Return (X, Y) of the center of cell containing provided text 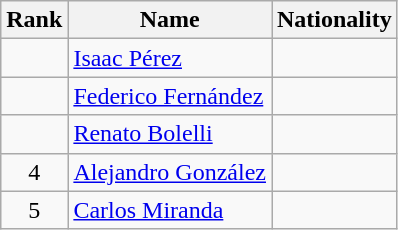
Nationality (335, 20)
Renato Bolelli (170, 134)
Carlos Miranda (170, 210)
Federico Fernández (170, 96)
Name (170, 20)
Rank (34, 20)
5 (34, 210)
Isaac Pérez (170, 58)
4 (34, 172)
Alejandro González (170, 172)
